Provide the (X, Y) coordinate of the cell's center where the given text is located.  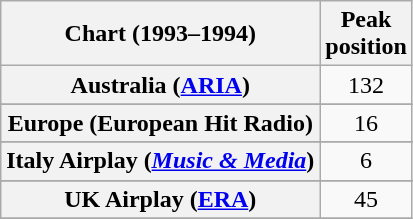
132 (366, 85)
6 (366, 161)
16 (366, 123)
UK Airplay (ERA) (160, 199)
Italy Airplay (Music & Media) (160, 161)
Peakposition (366, 34)
Europe (European Hit Radio) (160, 123)
45 (366, 199)
Australia (ARIA) (160, 85)
Chart (1993–1994) (160, 34)
